Output the [x, y] coordinate of the center of the cell containing the given text.  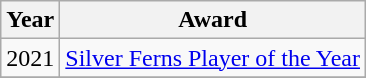
Silver Ferns Player of the Year [213, 58]
2021 [30, 58]
Award [213, 20]
Year [30, 20]
